Output the (X, Y) coordinate of the center of the cell containing the given text.  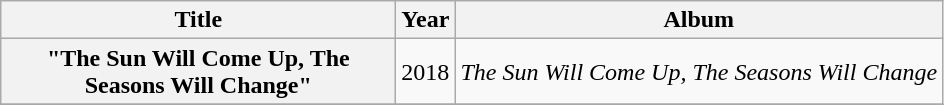
Year (426, 20)
Title (198, 20)
Album (699, 20)
The Sun Will Come Up, The Seasons Will Change (699, 72)
"The Sun Will Come Up, The Seasons Will Change" (198, 72)
2018 (426, 72)
